Determine the (x, y) coordinate at the center of the cell enclosing the given text.  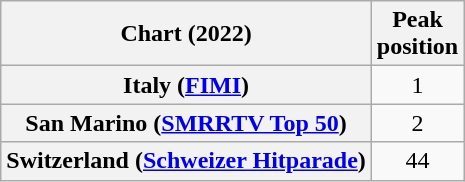
San Marino (SMRRTV Top 50) (186, 123)
Italy (FIMI) (186, 85)
1 (417, 85)
Peakposition (417, 34)
Switzerland (Schweizer Hitparade) (186, 161)
44 (417, 161)
Chart (2022) (186, 34)
2 (417, 123)
